Detect which cell encompasses the target text, then output its [X, Y] center coordinate. 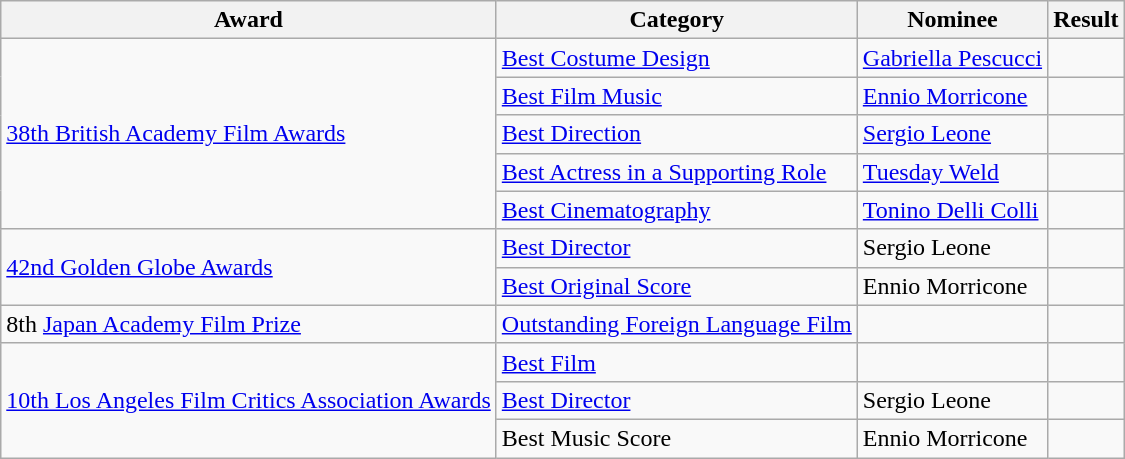
10th Los Angeles Film Critics Association Awards [249, 400]
Category [676, 20]
38th British Academy Film Awards [249, 134]
Best Original Score [676, 286]
Tuesday Weld [952, 172]
8th Japan Academy Film Prize [249, 324]
Outstanding Foreign Language Film [676, 324]
Result [1086, 20]
42nd Golden Globe Awards [249, 267]
Best Music Score [676, 438]
Tonino Delli Colli [952, 210]
Best Cinematography [676, 210]
Best Actress in a Supporting Role [676, 172]
Best Film [676, 362]
Gabriella Pescucci [952, 58]
Best Costume Design [676, 58]
Nominee [952, 20]
Award [249, 20]
Best Direction [676, 134]
Best Film Music [676, 96]
